Pinpoint the cell where the given text exists, returning its [x, y] midpoint coordinate. 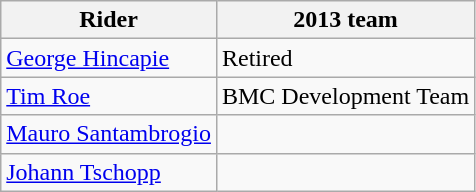
BMC Development Team [345, 96]
2013 team [345, 20]
Mauro Santambrogio [109, 134]
Tim Roe [109, 96]
Johann Tschopp [109, 172]
Retired [345, 58]
Rider [109, 20]
George Hincapie [109, 58]
